From the cell containing the given text, extract its center point as [X, Y] coordinate. 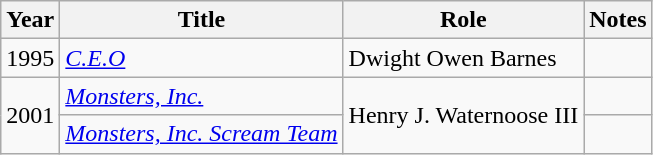
C.E.O [202, 58]
Monsters, Inc. Scream Team [202, 134]
2001 [30, 115]
Monsters, Inc. [202, 96]
Role [464, 20]
Dwight Owen Barnes [464, 58]
1995 [30, 58]
Notes [618, 20]
Title [202, 20]
Henry J. Waternoose III [464, 115]
Year [30, 20]
